Pinpoint the cell where the given text exists, returning its [x, y] midpoint coordinate. 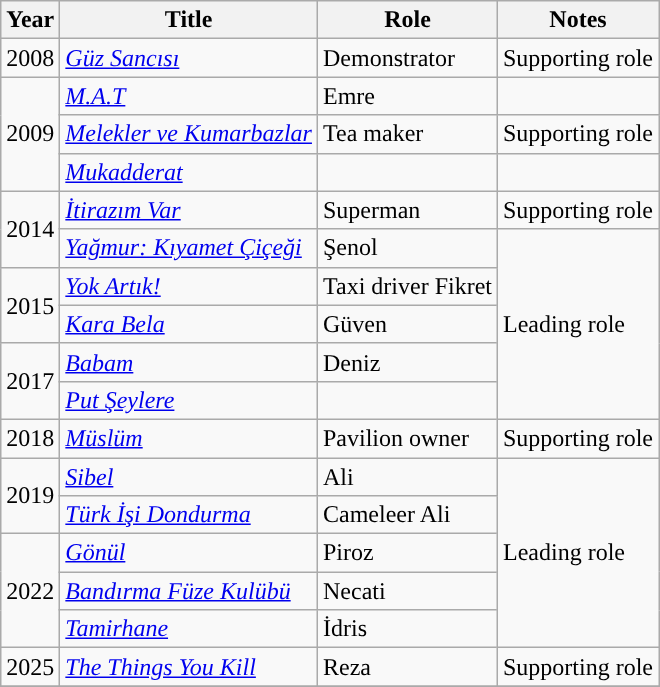
Tea maker [407, 134]
Babam [189, 362]
İdris [407, 629]
Notes [578, 20]
2025 [30, 667]
Gönül [189, 553]
Reza [407, 667]
Demonstrator [407, 58]
Mukadderat [189, 172]
Deniz [407, 362]
Melekler ve Kumarbazlar [189, 134]
2017 [30, 381]
Sibel [189, 477]
2008 [30, 58]
Put Şeylere [189, 400]
Role [407, 20]
Piroz [407, 553]
Taxi driver Fikret [407, 286]
2015 [30, 305]
Yok Artık! [189, 286]
Year [30, 20]
Bandırma Füze Kulübü [189, 591]
2019 [30, 496]
Şenol [407, 248]
Güven [407, 324]
Pavilion owner [407, 438]
İtirazım Var [189, 210]
2009 [30, 134]
M.A.T [189, 96]
2014 [30, 229]
Türk İşi Dondurma [189, 515]
2022 [30, 591]
Kara Bela [189, 324]
Güz Sancısı [189, 58]
Müslüm [189, 438]
Necati [407, 591]
Ali [407, 477]
Superman [407, 210]
Emre [407, 96]
Yağmur: Kıyamet Çiçeği [189, 248]
Cameleer Ali [407, 515]
2018 [30, 438]
The Things You Kill [189, 667]
Title [189, 20]
Tamirhane [189, 629]
